Return (X, Y) of the center of cell containing provided text 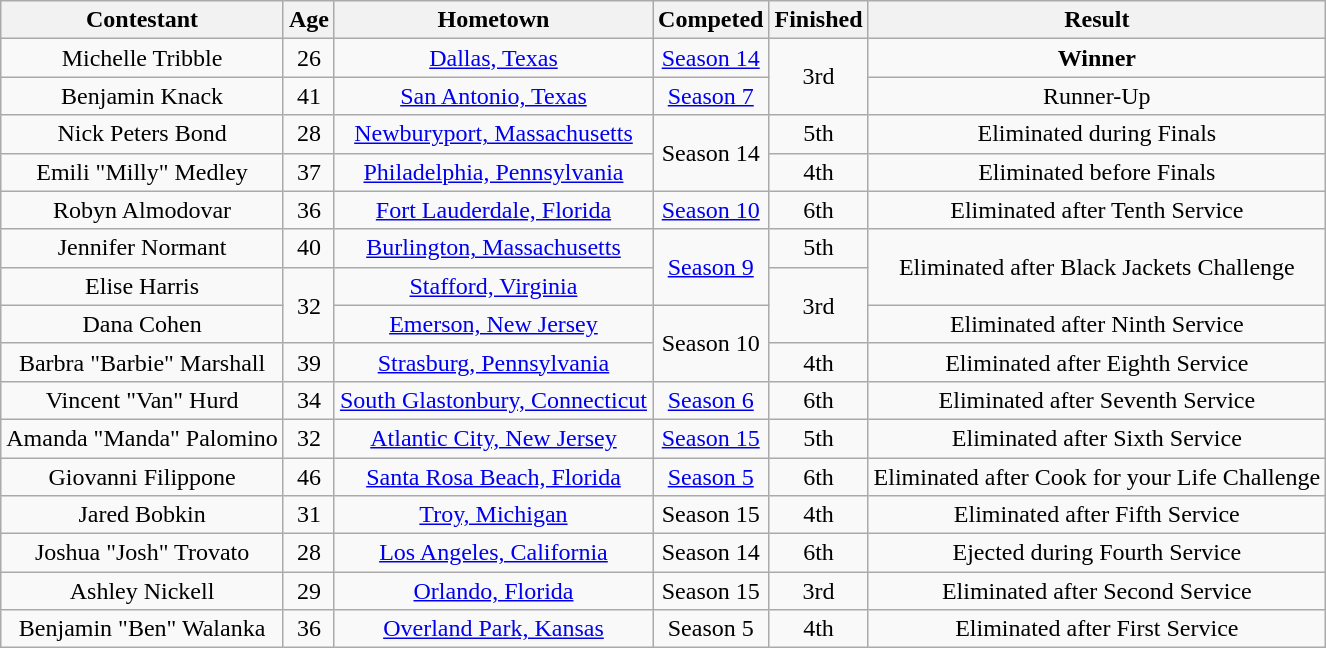
40 (308, 248)
Barbra "Barbie" Marshall (142, 362)
Atlantic City, New Jersey (493, 438)
41 (308, 96)
San Antonio, Texas (493, 96)
26 (308, 58)
31 (308, 515)
Jennifer Normant (142, 248)
Emili "Milly" Medley (142, 172)
Los Angeles, California (493, 553)
Eliminated after Cook for your Life Challenge (1097, 477)
Eliminated after Seventh Service (1097, 400)
Eliminated after Ninth Service (1097, 324)
Emerson, New Jersey (493, 324)
Eliminated after Black Jackets Challenge (1097, 267)
Eliminated before Finals (1097, 172)
Ashley Nickell (142, 591)
46 (308, 477)
34 (308, 400)
Runner-Up (1097, 96)
Michelle Tribble (142, 58)
Nick Peters Bond (142, 134)
Season 9 (711, 267)
Eliminated after Tenth Service (1097, 210)
Eliminated during Finals (1097, 134)
Burlington, Massachusetts (493, 248)
Santa Rosa Beach, Florida (493, 477)
Dana Cohen (142, 324)
Finished (818, 20)
Strasburg, Pennsylvania (493, 362)
South Glastonbury, Connecticut (493, 400)
Eliminated after Second Service (1097, 591)
37 (308, 172)
Dallas, Texas (493, 58)
Robyn Almodovar (142, 210)
Jared Bobkin (142, 515)
Troy, Michigan (493, 515)
Joshua "Josh" Trovato (142, 553)
Eliminated after Sixth Service (1097, 438)
Newburyport, Massachusetts (493, 134)
Age (308, 20)
Fort Lauderdale, Florida (493, 210)
Elise Harris (142, 286)
Result (1097, 20)
Benjamin Knack (142, 96)
Eliminated after First Service (1097, 629)
Eliminated after Eighth Service (1097, 362)
29 (308, 591)
Season 7 (711, 96)
Vincent "Van" Hurd (142, 400)
Ejected during Fourth Service (1097, 553)
Season 6 (711, 400)
Stafford, Virginia (493, 286)
Contestant (142, 20)
Hometown (493, 20)
Winner (1097, 58)
Benjamin "Ben" Walanka (142, 629)
Giovanni Filippone (142, 477)
Philadelphia, Pennsylvania (493, 172)
Orlando, Florida (493, 591)
39 (308, 362)
Competed (711, 20)
Amanda "Manda" Palomino (142, 438)
Eliminated after Fifth Service (1097, 515)
Overland Park, Kansas (493, 629)
